Return (X, Y) of the center of cell containing provided text 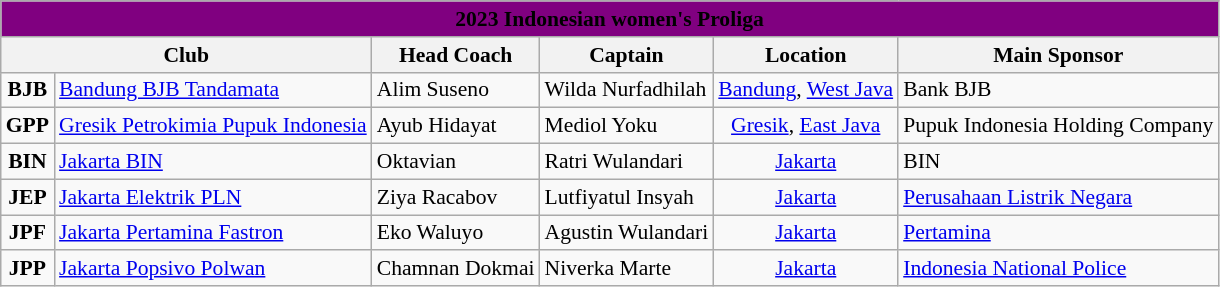
Jakarta BIN (213, 162)
Main Sponsor (1058, 55)
Gresik Petrokimia Pupuk Indonesia (213, 126)
Wilda Nurfadhilah (627, 90)
Ratri Wulandari (627, 162)
Lutfiyatul Insyah (627, 197)
Agustin Wulandari (627, 233)
Eko Waluyo (456, 233)
Jakarta Elektrik PLN (213, 197)
Jakarta Pertamina Fastron (213, 233)
Ayub Hidayat (456, 126)
Pertamina (1058, 233)
Oktavian (456, 162)
Bank BJB (1058, 90)
JPF (28, 233)
Bandung BJB Tandamata (213, 90)
JEP (28, 197)
Head Coach (456, 55)
Captain (627, 55)
2023 Indonesian women's Proliga (610, 19)
Perusahaan Listrik Negara (1058, 197)
BJB (28, 90)
Location (806, 55)
Alim Suseno (456, 90)
Niverka Marte (627, 269)
Mediol Yoku (627, 126)
Bandung, West Java (806, 90)
Jakarta Popsivo Polwan (213, 269)
GPP (28, 126)
Ziya Racabov (456, 197)
Gresik, East Java (806, 126)
Pupuk Indonesia Holding Company (1058, 126)
JPP (28, 269)
Club (186, 55)
Indonesia National Police (1058, 269)
Chamnan Dokmai (456, 269)
